Return (x, y) of the center of cell containing provided text 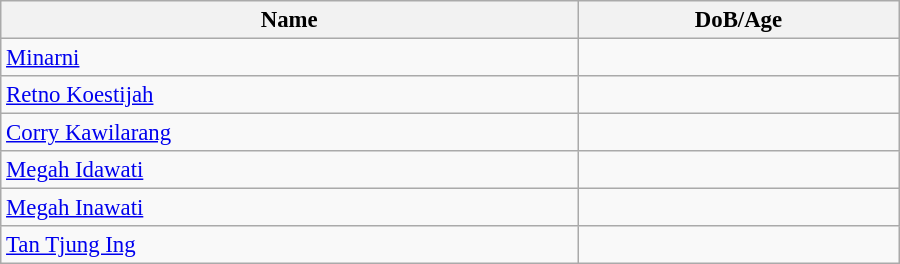
Megah Inawati (290, 208)
Retno Koestijah (290, 95)
Tan Tjung Ing (290, 245)
DoB/Age (739, 20)
Corry Kawilarang (290, 133)
Minarni (290, 58)
Name (290, 20)
Megah Idawati (290, 170)
